Locate the cell with the specified text and output its [x, y] center coordinate. 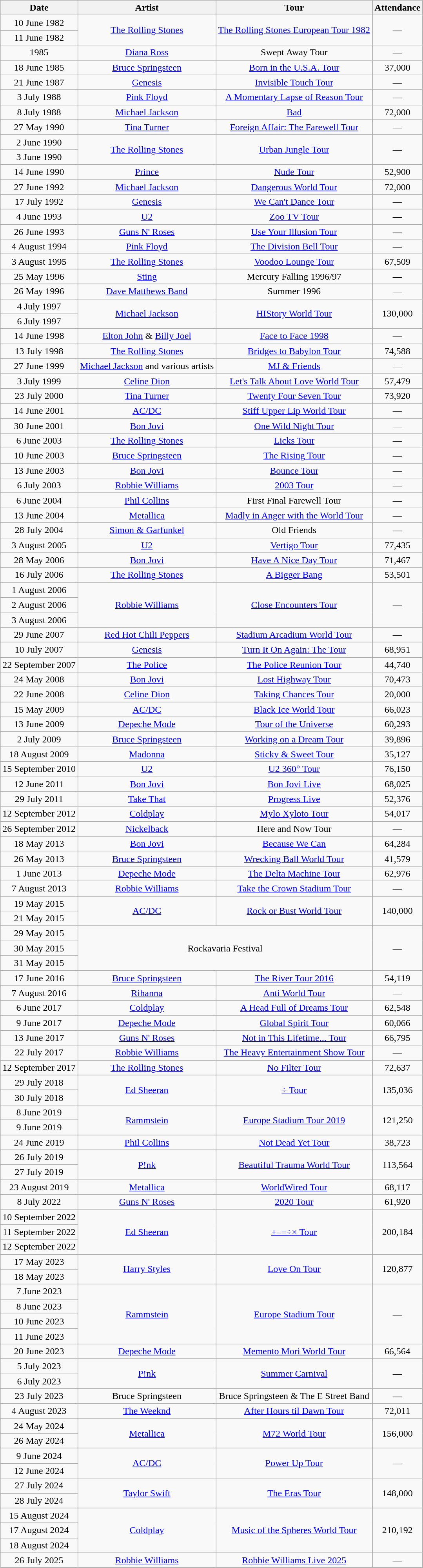
Bridges to Babylon Tour [294, 351]
30 July 2018 [39, 1097]
113,564 [398, 1165]
Global Spirit Tour [294, 1023]
4 June 1993 [39, 217]
210,192 [398, 1530]
156,000 [398, 1433]
27 May 1990 [39, 127]
Nickelback [147, 829]
The Police [147, 665]
17 May 2023 [39, 1262]
20 June 2023 [39, 1351]
26 June 1993 [39, 232]
20,000 [398, 695]
Sticky & Sweet Tour [294, 754]
29 July 2018 [39, 1082]
27 June 1999 [39, 366]
73,920 [398, 396]
Europe Stadium Tour [294, 1314]
Twenty Four Seven Tour [294, 396]
64,284 [398, 844]
18 May 2023 [39, 1277]
18 August 2024 [39, 1545]
26 July 2025 [39, 1560]
Summer 1996 [294, 291]
22 September 2007 [39, 665]
12 September 2017 [39, 1068]
18 June 1985 [39, 67]
Red Hot Chili Peppers [147, 635]
2 August 2006 [39, 605]
9 June 2019 [39, 1127]
41,579 [398, 859]
28 May 2006 [39, 560]
Anti World Tour [294, 993]
3 June 1990 [39, 157]
22 June 2008 [39, 695]
Dangerous World Tour [294, 187]
72,637 [398, 1068]
Close Encounters Tour [294, 605]
The Delta Machine Tour [294, 873]
Born in the U.S.A. Tour [294, 67]
23 July 2023 [39, 1396]
4 August 2023 [39, 1411]
Turn It On Again: The Tour [294, 649]
18 August 2009 [39, 754]
6 July 2023 [39, 1381]
Michael Jackson and various artists [147, 366]
Attendance [398, 8]
6 June 2003 [39, 441]
8 June 2019 [39, 1112]
17 August 2024 [39, 1530]
66,795 [398, 1038]
72,011 [398, 1411]
Rock or Bust World Tour [294, 911]
Rihanna [147, 993]
Prince [147, 172]
Taylor Swift [147, 1493]
10 September 2022 [39, 1217]
One Wild Night Tour [294, 426]
We Can't Dance Tour [294, 202]
26 May 1996 [39, 291]
29 June 2007 [39, 635]
52,900 [398, 172]
3 July 1999 [39, 381]
24 May 2024 [39, 1426]
60,066 [398, 1023]
11 June 1982 [39, 38]
Not Dead Yet Tour [294, 1142]
1 June 2013 [39, 873]
15 September 2010 [39, 769]
Power Up Tour [294, 1463]
M72 World Tour [294, 1433]
2003 Tour [294, 486]
6 June 2017 [39, 1008]
Harry Styles [147, 1269]
29 July 2011 [39, 799]
44,740 [398, 665]
24 June 2019 [39, 1142]
10 June 1982 [39, 23]
23 August 2019 [39, 1187]
3 July 1988 [39, 97]
4 August 1994 [39, 247]
26 May 2013 [39, 859]
÷ Tour [294, 1090]
The Division Bell Tour [294, 247]
61,920 [398, 1202]
22 July 2017 [39, 1053]
6 July 1997 [39, 321]
Have A Nice Day Tour [294, 560]
66,564 [398, 1351]
67,509 [398, 262]
Mercury Falling 1996/97 [294, 276]
U2 360° Tour [294, 769]
23 July 2000 [39, 396]
A Head Full of Dreams Tour [294, 1008]
The Eras Tour [294, 1493]
60,293 [398, 724]
7 August 2013 [39, 888]
62,548 [398, 1008]
8 June 2023 [39, 1306]
9 June 2017 [39, 1023]
6 July 2003 [39, 486]
A Momentary Lapse of Reason Tour [294, 97]
18 May 2013 [39, 844]
Stiff Upper Lip World Tour [294, 411]
10 June 2003 [39, 456]
13 June 2004 [39, 515]
70,473 [398, 680]
Artist [147, 8]
1985 [39, 53]
200,184 [398, 1232]
Bruce Springsteen & The E Street Band [294, 1396]
Beautiful Trauma World Tour [294, 1165]
2 July 2009 [39, 739]
3 August 2006 [39, 620]
6 June 2004 [39, 500]
Bad [294, 112]
15 May 2009 [39, 709]
14 June 2001 [39, 411]
62,976 [398, 873]
3 August 2005 [39, 545]
Nude Tour [294, 172]
26 September 2012 [39, 829]
68,117 [398, 1187]
Rockavaria Festival [225, 948]
Invisible Touch Tour [294, 82]
27 July 2019 [39, 1172]
Europe Stadium Tour 2019 [294, 1120]
71,467 [398, 560]
Use Your Illusion Tour [294, 232]
11 September 2022 [39, 1232]
26 May 2024 [39, 1441]
Let's Talk About Love World Tour [294, 381]
28 July 2004 [39, 530]
68,025 [398, 784]
30 May 2015 [39, 948]
Voodoo Lounge Tour [294, 262]
68,951 [398, 649]
Summer Carnival [294, 1373]
Music of the Spheres World Tour [294, 1530]
39,896 [398, 739]
21 June 1987 [39, 82]
WorldWired Tour [294, 1187]
Take That [147, 799]
Because We Can [294, 844]
HIStory World Tour [294, 314]
Love On Tour [294, 1269]
First Final Farewell Tour [294, 500]
Memento Mori World Tour [294, 1351]
76,150 [398, 769]
54,017 [398, 814]
38,723 [398, 1142]
66,023 [398, 709]
Urban Jungle Tour [294, 149]
Diana Ross [147, 53]
The Rising Tour [294, 456]
19 May 2015 [39, 903]
16 July 2006 [39, 575]
Face to Face 1998 [294, 336]
14 June 1990 [39, 172]
7 June 2023 [39, 1292]
Working on a Dream Tour [294, 739]
3 August 1995 [39, 262]
28 July 2024 [39, 1501]
Not in This Lifetime... Tour [294, 1038]
Licks Tour [294, 441]
The Heavy Entertainment Show Tour [294, 1053]
17 June 2016 [39, 978]
12 September 2022 [39, 1247]
140,000 [398, 911]
13 July 1998 [39, 351]
4 July 1997 [39, 306]
17 July 1992 [39, 202]
Mylo Xyloto Tour [294, 814]
The Rolling Stones European Tour 1982 [294, 30]
Swept Away Tour [294, 53]
35,127 [398, 754]
30 June 2001 [39, 426]
13 June 2017 [39, 1038]
Madly in Anger with the World Tour [294, 515]
9 June 2024 [39, 1456]
8 July 1988 [39, 112]
Here and Now Tour [294, 829]
Taking Chances Tour [294, 695]
Tour [294, 8]
7 August 2016 [39, 993]
Take the Crown Stadium Tour [294, 888]
53,501 [398, 575]
Zoo TV Tour [294, 217]
12 June 2024 [39, 1471]
13 June 2003 [39, 471]
24 May 2008 [39, 680]
54,119 [398, 978]
Wrecking Ball World Tour [294, 859]
29 May 2015 [39, 933]
Robbie Williams Live 2025 [294, 1560]
The River Tour 2016 [294, 978]
Sting [147, 276]
12 September 2012 [39, 814]
11 June 2023 [39, 1336]
15 August 2024 [39, 1515]
Date [39, 8]
Bon Jovi Live [294, 784]
A Bigger Bang [294, 575]
10 July 2007 [39, 649]
Old Friends [294, 530]
121,250 [398, 1120]
12 June 2011 [39, 784]
27 July 2024 [39, 1486]
77,435 [398, 545]
10 June 2023 [39, 1321]
MJ & Friends [294, 366]
26 July 2019 [39, 1157]
31 May 2015 [39, 963]
2020 Tour [294, 1202]
Madonna [147, 754]
13 June 2009 [39, 724]
Foreign Affair: The Farewell Tour [294, 127]
Elton John & Billy Joel [147, 336]
No Filter Tour [294, 1068]
Stadium Arcadium World Tour [294, 635]
8 July 2022 [39, 1202]
Progress Live [294, 799]
130,000 [398, 314]
148,000 [398, 1493]
14 June 1998 [39, 336]
Vertigo Tour [294, 545]
The Weeknd [147, 1411]
The Police Reunion Tour [294, 665]
Tour of the Universe [294, 724]
74,588 [398, 351]
37,000 [398, 67]
Lost Highway Tour [294, 680]
135,036 [398, 1090]
25 May 1996 [39, 276]
27 June 1992 [39, 187]
Black Ice World Tour [294, 709]
57,479 [398, 381]
2 June 1990 [39, 142]
1 August 2006 [39, 590]
5 July 2023 [39, 1366]
Simon & Garfunkel [147, 530]
Bounce Tour [294, 471]
+–=÷× Tour [294, 1232]
After Hours til Dawn Tour [294, 1411]
21 May 2015 [39, 919]
Dave Matthews Band [147, 291]
120,877 [398, 1269]
52,376 [398, 799]
